Locate the cell with the specified text and output its (X, Y) center coordinate. 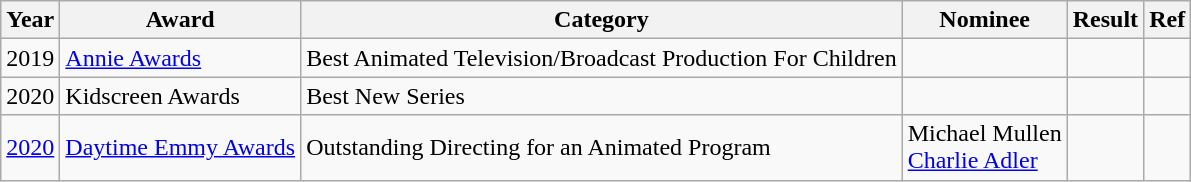
Ref (1168, 20)
2019 (30, 58)
Result (1105, 20)
Best Animated Television/Broadcast Production For Children (602, 58)
Category (602, 20)
Nominee (984, 20)
Michael MullenCharlie Adler (984, 148)
Best New Series (602, 96)
Year (30, 20)
Daytime Emmy Awards (180, 148)
Kidscreen Awards (180, 96)
Award (180, 20)
Annie Awards (180, 58)
Outstanding Directing for an Animated Program (602, 148)
